Provide the [X, Y] coordinate of the cell's center where the given text is located.  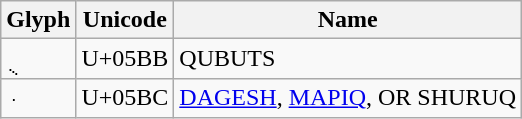
U+05BB [125, 59]
QUBUTS [348, 59]
DAGESH, MAPIQ, OR SHURUQ [348, 98]
Unicode [125, 20]
ֻ [38, 59]
Name [348, 20]
ּ [38, 98]
Glyph [38, 20]
U+05BC [125, 98]
